Capture the cell that displays the provided text and extract its (x, y) central coordinate. 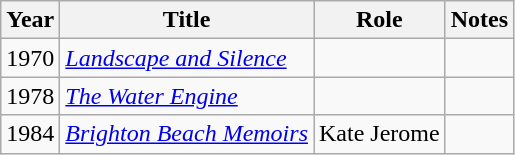
1984 (30, 134)
Brighton Beach Memoirs (187, 134)
Role (380, 20)
Year (30, 20)
1978 (30, 96)
Title (187, 20)
1970 (30, 58)
Kate Jerome (380, 134)
Landscape and Silence (187, 58)
Notes (479, 20)
The Water Engine (187, 96)
